Return [X, Y] of the center of cell containing provided text 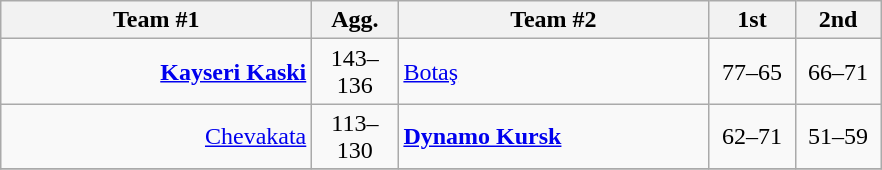
Botaş [554, 72]
Team #1 [156, 20]
77–65 [752, 72]
1st [752, 20]
Chevakata [156, 136]
2nd [838, 20]
Agg. [355, 20]
113–130 [355, 136]
Kayseri Kaski [156, 72]
Dynamo Kursk [554, 136]
143–136 [355, 72]
62–71 [752, 136]
66–71 [838, 72]
51–59 [838, 136]
Team #2 [554, 20]
